Determine the (x, y) coordinate at the center of the cell enclosing the given text.  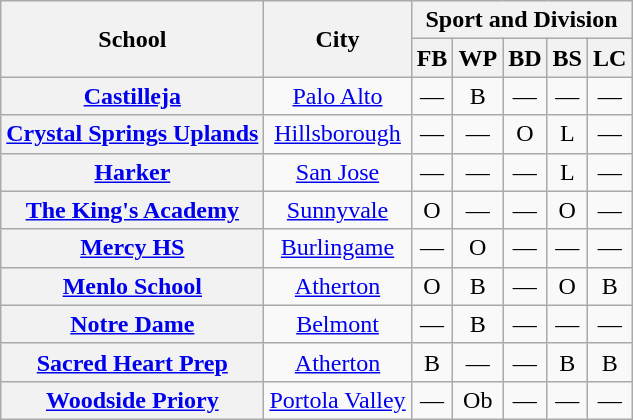
Woodside Priory (132, 400)
Notre Dame (132, 324)
Crystal Springs Uplands (132, 134)
WP (478, 58)
City (338, 39)
Mercy HS (132, 248)
Ob (478, 400)
Belmont (338, 324)
LC (609, 58)
School (132, 39)
San Jose (338, 172)
Harker (132, 172)
Castilleja (132, 96)
FB (432, 58)
The King's Academy (132, 210)
Portola Valley (338, 400)
Sacred Heart Prep (132, 362)
Palo Alto (338, 96)
Hillsborough (338, 134)
Burlingame (338, 248)
BD (525, 58)
Sunnyvale (338, 210)
BS (567, 58)
Sport and Division (522, 20)
Menlo School (132, 286)
